Locate the cell with the specified text and output its [X, Y] center coordinate. 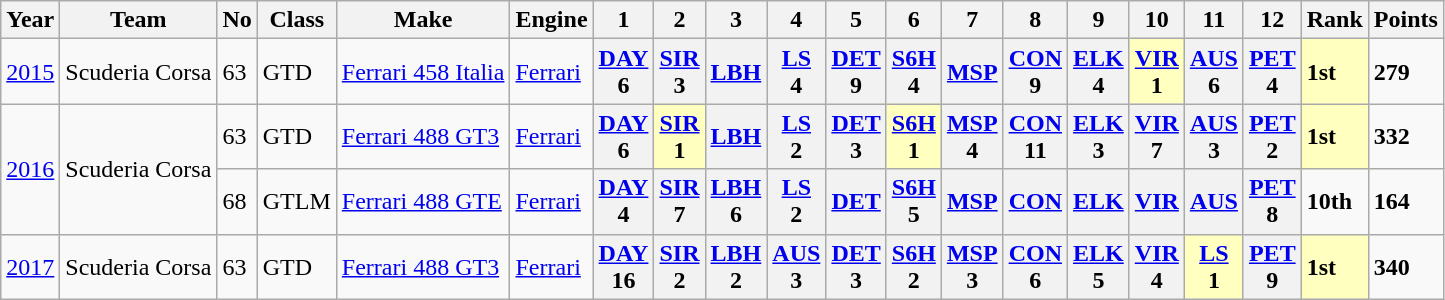
12 [1272, 20]
5 [856, 20]
2017 [30, 266]
Team [138, 20]
DET [856, 202]
S6H2 [914, 266]
CON6 [1035, 266]
DAY4 [624, 202]
VIR4 [1156, 266]
340 [1406, 266]
LBH2 [736, 266]
Class [296, 20]
S6H1 [914, 136]
4 [796, 20]
SIR7 [680, 202]
Year [30, 20]
VIR7 [1156, 136]
ELK4 [1099, 72]
ELK3 [1099, 136]
DAY16 [624, 266]
2016 [30, 169]
LS1 [1214, 266]
LBH6 [736, 202]
S6H4 [914, 72]
PET4 [1272, 72]
SIR1 [680, 136]
279 [1406, 72]
9 [1099, 20]
11 [1214, 20]
AUS6 [1214, 72]
AUS [1214, 202]
S6H5 [914, 202]
Engine [552, 20]
Rank [1334, 20]
10th [1334, 202]
CON11 [1035, 136]
332 [1406, 136]
CON9 [1035, 72]
164 [1406, 202]
68 [237, 202]
CON [1035, 202]
Ferrari 458 Italia [423, 72]
Points [1406, 20]
PET9 [1272, 266]
No [237, 20]
6 [914, 20]
VIR1 [1156, 72]
MSP3 [972, 266]
PET8 [1272, 202]
2 [680, 20]
10 [1156, 20]
SIR2 [680, 266]
2015 [30, 72]
DET9 [856, 72]
Ferrari 488 GTE [423, 202]
PET2 [1272, 136]
MSP4 [972, 136]
7 [972, 20]
8 [1035, 20]
ELK [1099, 202]
Make [423, 20]
1 [624, 20]
LS4 [796, 72]
3 [736, 20]
ELK5 [1099, 266]
GTLM [296, 202]
VIR [1156, 202]
SIR3 [680, 72]
